Find where the given text appears and provide that cell's center as [X, Y] coordinate. 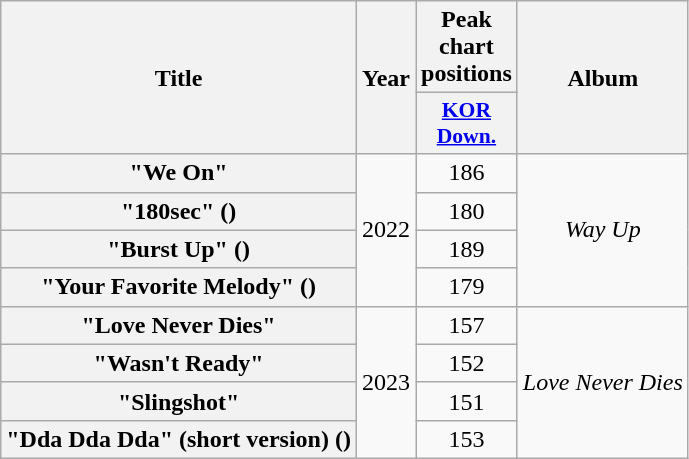
Album [602, 78]
179 [467, 287]
"180sec" () [179, 211]
"We On" [179, 173]
"Dda Dda Dda" (short version) () [179, 439]
"Your Favorite Melody" () [179, 287]
"Wasn't Ready" [179, 363]
Peak chartpositions [467, 47]
157 [467, 325]
"Love Never Dies" [179, 325]
151 [467, 401]
"Burst Up" () [179, 249]
Title [179, 78]
Love Never Dies [602, 382]
180 [467, 211]
KORDown. [467, 124]
Year [386, 78]
189 [467, 249]
2023 [386, 382]
152 [467, 363]
2022 [386, 230]
Way Up [602, 230]
"Slingshot" [179, 401]
186 [467, 173]
153 [467, 439]
